Detect which cell encompasses the target text, then output its (X, Y) center coordinate. 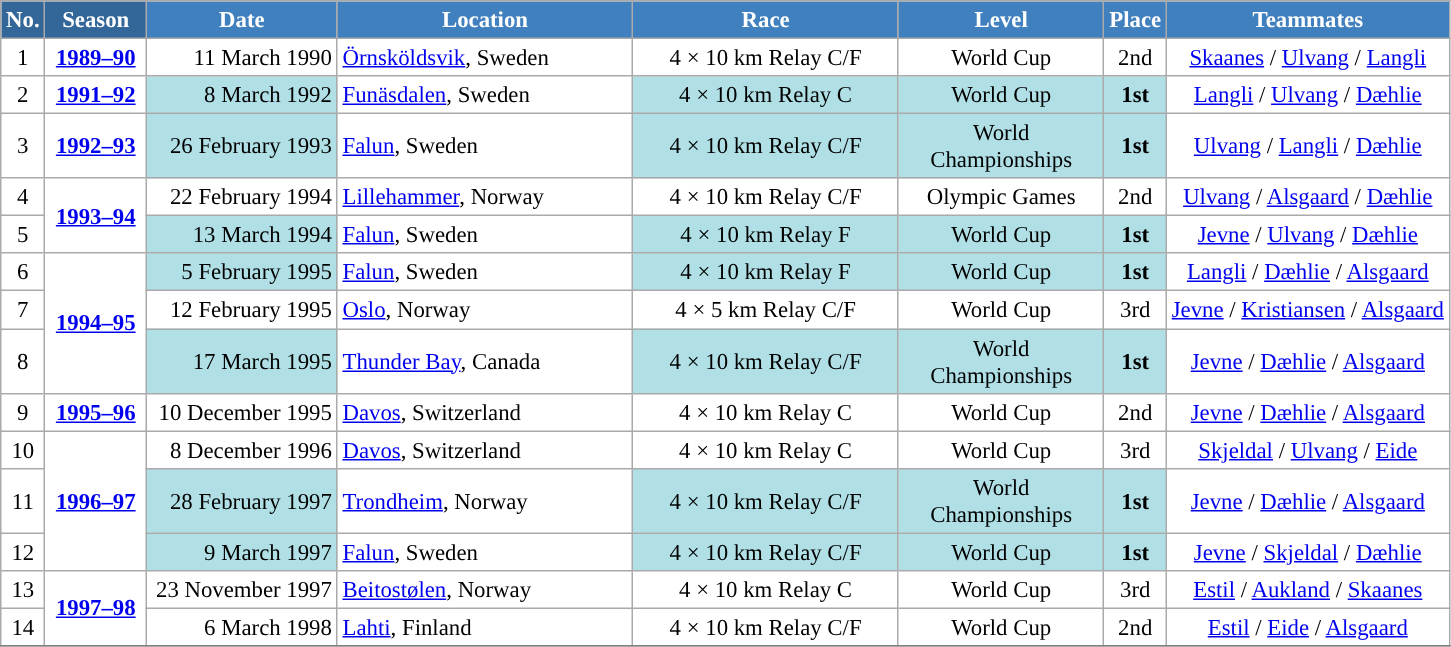
12 February 1995 (242, 310)
Langli / Ulvang / Dæhlie (1308, 95)
17 March 1995 (242, 362)
Race (766, 20)
Oslo, Norway (485, 310)
Place (1135, 20)
1993–94 (96, 216)
Lillehammer, Norway (485, 197)
Beitostølen, Norway (485, 590)
12 (23, 552)
10 December 1995 (242, 412)
Skaanes / Ulvang / Langli (1308, 58)
Date (242, 20)
8 (23, 362)
10 (23, 450)
Teammates (1308, 20)
5 February 1995 (242, 273)
Trondheim, Norway (485, 500)
Estil / Aukland / Skaanes (1308, 590)
7 (23, 310)
3 (23, 146)
6 (23, 273)
Season (96, 20)
11 March 1990 (242, 58)
Thunder Bay, Canada (485, 362)
22 February 1994 (242, 197)
Estil / Eide / Alsgaard (1308, 627)
13 (23, 590)
Örnsköldsvik, Sweden (485, 58)
1995–96 (96, 412)
1997–98 (96, 608)
14 (23, 627)
1 (23, 58)
Funäsdalen, Sweden (485, 95)
28 February 1997 (242, 500)
1991–92 (96, 95)
1996–97 (96, 501)
13 March 1994 (242, 235)
1994–95 (96, 324)
Jevne / Skjeldal / Dæhlie (1308, 552)
9 (23, 412)
Level (1001, 20)
Location (485, 20)
4 × 5 km Relay C/F (766, 310)
Lahti, Finland (485, 627)
1989–90 (96, 58)
Langli / Dæhlie / Alsgaard (1308, 273)
5 (23, 235)
6 March 1998 (242, 627)
11 (23, 500)
1992–93 (96, 146)
4 (23, 197)
Ulvang / Alsgaard / Dæhlie (1308, 197)
9 March 1997 (242, 552)
23 November 1997 (242, 590)
Jevne / Kristiansen / Alsgaard (1308, 310)
No. (23, 20)
2 (23, 95)
26 February 1993 (242, 146)
Olympic Games (1001, 197)
Ulvang / Langli / Dæhlie (1308, 146)
Jevne / Ulvang / Dæhlie (1308, 235)
8 March 1992 (242, 95)
Skjeldal / Ulvang / Eide (1308, 450)
8 December 1996 (242, 450)
